Extract the (x, y) coordinate from the center of the cell holding the provided text.  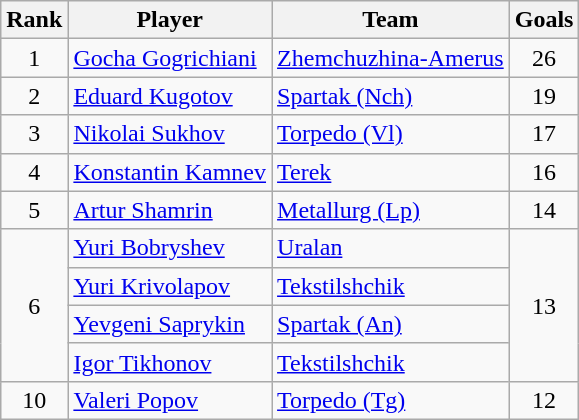
26 (544, 58)
17 (544, 134)
1 (34, 58)
13 (544, 305)
4 (34, 172)
Nikolai Sukhov (170, 134)
Torpedo (Vl) (391, 134)
Terek (391, 172)
Player (170, 20)
6 (34, 305)
Zhemchuzhina-Amerus (391, 58)
Goals (544, 20)
Yuri Bobryshev (170, 248)
Rank (34, 20)
Valeri Popov (170, 400)
5 (34, 210)
16 (544, 172)
Yuri Krivolapov (170, 286)
Spartak (An) (391, 324)
2 (34, 96)
Torpedo (Tg) (391, 400)
Eduard Kugotov (170, 96)
Uralan (391, 248)
Artur Shamrin (170, 210)
Team (391, 20)
Igor Tikhonov (170, 362)
10 (34, 400)
Metallurg (Lp) (391, 210)
12 (544, 400)
Konstantin Kamnev (170, 172)
14 (544, 210)
Spartak (Nch) (391, 96)
19 (544, 96)
3 (34, 134)
Yevgeni Saprykin (170, 324)
Gocha Gogrichiani (170, 58)
